Locate the cell with the specified text and output its [x, y] center coordinate. 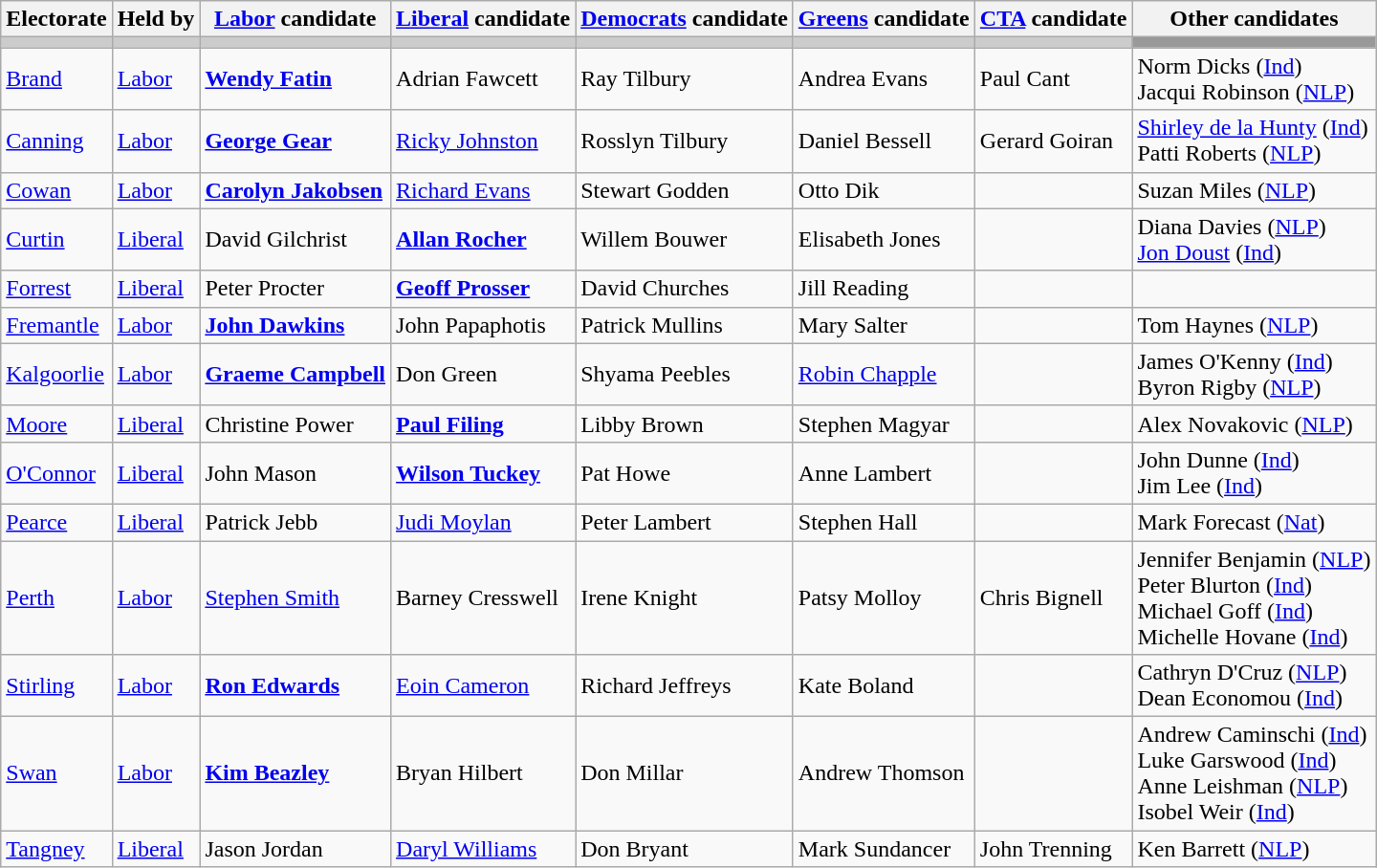
Greens candidate [884, 19]
Canning [56, 141]
Don Millar [685, 774]
Stephen Magyar [884, 423]
Forrest [56, 289]
John Papaphotis [484, 325]
Andrew Caminschi (Ind)Luke Garswood (Ind)Anne Leishman (NLP)Isobel Weir (Ind) [1255, 774]
Pat Howe [685, 472]
Shirley de la Hunty (Ind)Patti Roberts (NLP) [1255, 141]
Wilson Tuckey [484, 472]
Judi Moylan [484, 522]
Don Green [484, 375]
Cowan [56, 190]
Fremantle [56, 325]
Paul Filing [484, 423]
Swan [56, 774]
Diana Davies (NLP)Jon Doust (Ind) [1255, 239]
Mark Sundancer [884, 849]
John Trenning [1054, 849]
Kate Boland [884, 686]
Andrew Thomson [884, 774]
Jason Jordan [295, 849]
Stephen Hall [884, 522]
Tangney [56, 849]
Richard Evans [484, 190]
John Dawkins [295, 325]
O'Connor [56, 472]
Wendy Fatin [295, 78]
Daryl Williams [484, 849]
David Churches [685, 289]
George Gear [295, 141]
Mark Forecast (Nat) [1255, 522]
Electorate [56, 19]
Paul Cant [1054, 78]
Ricky Johnston [484, 141]
Eoin Cameron [484, 686]
Kim Beazley [295, 774]
Patsy Molloy [884, 598]
Richard Jeffreys [685, 686]
Peter Procter [295, 289]
Norm Dicks (Ind)Jacqui Robinson (NLP) [1255, 78]
Don Bryant [685, 849]
Patrick Mullins [685, 325]
Suzan Miles (NLP) [1255, 190]
James O'Kenny (Ind)Byron Rigby (NLP) [1255, 375]
Elisabeth Jones [884, 239]
Labor candidate [295, 19]
Moore [56, 423]
Chris Bignell [1054, 598]
Mary Salter [884, 325]
Perth [56, 598]
John Mason [295, 472]
David Gilchrist [295, 239]
Ron Edwards [295, 686]
Ray Tilbury [685, 78]
Ken Barrett (NLP) [1255, 849]
Tom Haynes (NLP) [1255, 325]
Jennifer Benjamin (NLP)Peter Blurton (Ind)Michael Goff (Ind)Michelle Hovane (Ind) [1255, 598]
Democrats candidate [685, 19]
Alex Novakovic (NLP) [1255, 423]
Brand [56, 78]
Otto Dik [884, 190]
Jill Reading [884, 289]
Bryan Hilbert [484, 774]
Anne Lambert [884, 472]
John Dunne (Ind)Jim Lee (Ind) [1255, 472]
CTA candidate [1054, 19]
Cathryn D'Cruz (NLP)Dean Economou (Ind) [1255, 686]
Rosslyn Tilbury [685, 141]
Pearce [56, 522]
Christine Power [295, 423]
Gerard Goiran [1054, 141]
Willem Bouwer [685, 239]
Irene Knight [685, 598]
Robin Chapple [884, 375]
Daniel Bessell [884, 141]
Carolyn Jakobsen [295, 190]
Patrick Jebb [295, 522]
Stewart Godden [685, 190]
Kalgoorlie [56, 375]
Allan Rocher [484, 239]
Stephen Smith [295, 598]
Graeme Campbell [295, 375]
Andrea Evans [884, 78]
Curtin [56, 239]
Stirling [56, 686]
Libby Brown [685, 423]
Barney Cresswell [484, 598]
Shyama Peebles [685, 375]
Held by [156, 19]
Liberal candidate [484, 19]
Peter Lambert [685, 522]
Adrian Fawcett [484, 78]
Other candidates [1255, 19]
Geoff Prosser [484, 289]
